Determine the [X, Y] coordinate at the center of the cell enclosing the given text.  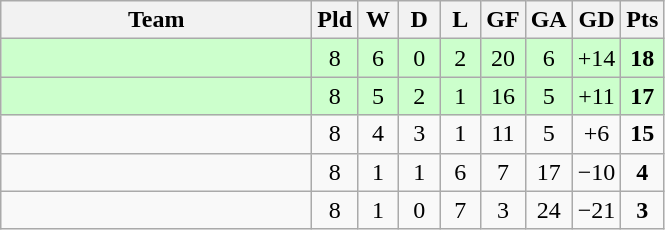
24 [548, 210]
−10 [596, 172]
11 [503, 134]
GD [596, 20]
16 [503, 96]
GA [548, 20]
−21 [596, 210]
+14 [596, 58]
20 [503, 58]
L [460, 20]
+11 [596, 96]
GF [503, 20]
Pld [335, 20]
+6 [596, 134]
D [420, 20]
Team [156, 20]
18 [642, 58]
W [378, 20]
Pts [642, 20]
15 [642, 134]
